Scan for the cell matching the given text and deliver its (x, y) coordinate at center. 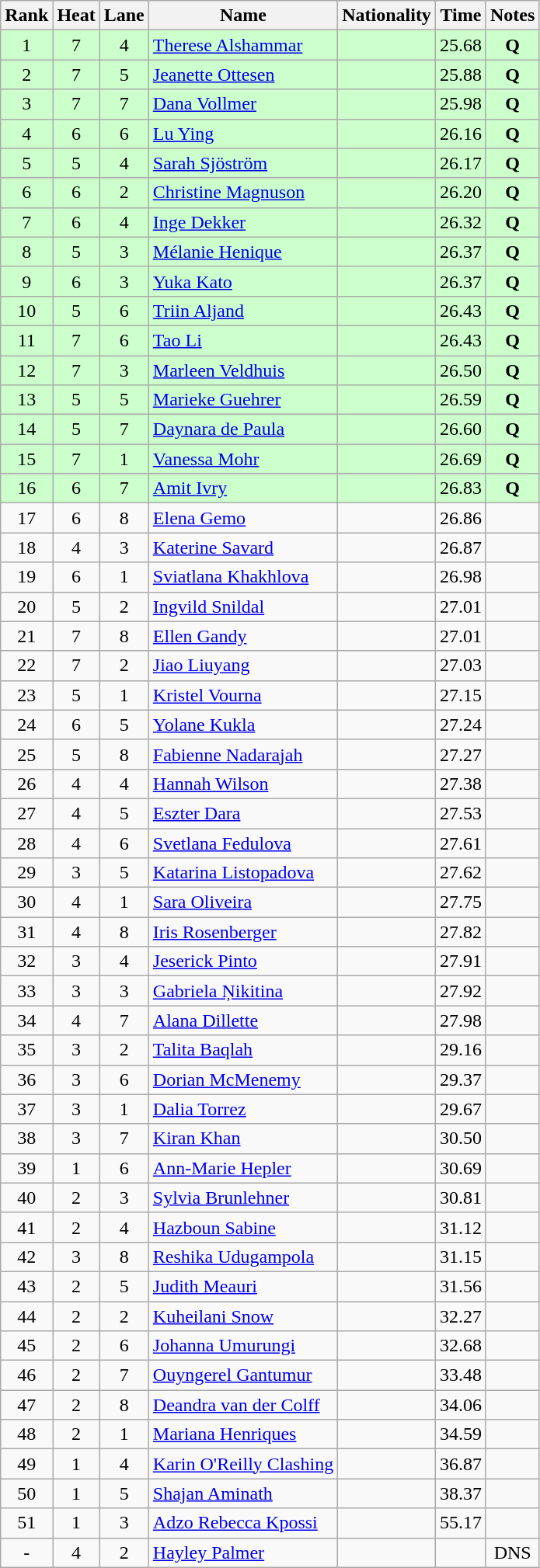
26.17 (460, 163)
Jiao Liuyang (242, 666)
27.53 (460, 813)
33.48 (460, 1375)
18 (26, 548)
26.83 (460, 488)
24 (26, 725)
Shajan Aminath (242, 1493)
27.91 (460, 961)
25.98 (460, 104)
13 (26, 400)
Elena Gemo (242, 518)
Marieke Guehrer (242, 400)
Eszter Dara (242, 813)
Triin Aljand (242, 311)
Sviatlana Khakhlova (242, 577)
26.69 (460, 459)
Vanessa Mohr (242, 459)
Christine Magnuson (242, 193)
46 (26, 1375)
Amit Ivry (242, 488)
Yolane Kukla (242, 725)
Katerine Savard (242, 548)
33 (26, 991)
30 (26, 902)
40 (26, 1198)
Talita Baqlah (242, 1050)
30.81 (460, 1198)
Heat (76, 16)
Katarina Listopadova (242, 873)
49 (26, 1464)
48 (26, 1434)
Name (242, 16)
- (26, 1552)
Ellen Gandy (242, 636)
30.50 (460, 1139)
Marleen Veldhuis (242, 370)
9 (26, 281)
Kristel Vourna (242, 695)
21 (26, 636)
27.38 (460, 784)
22 (26, 666)
27.82 (460, 932)
27.15 (460, 695)
26.87 (460, 548)
34.59 (460, 1434)
25 (26, 754)
39 (26, 1168)
27.27 (460, 754)
Svetlana Fedulova (242, 843)
Gabriela Ņikitina (242, 991)
47 (26, 1405)
10 (26, 311)
Kuheilani Snow (242, 1316)
29.37 (460, 1080)
Hannah Wilson (242, 784)
Ouyngerel Gantumur (242, 1375)
26.20 (460, 193)
Lu Ying (242, 134)
44 (26, 1316)
Therese Alshammar (242, 45)
27.62 (460, 873)
Kiran Khan (242, 1139)
Hazboun Sabine (242, 1227)
Daynara de Paula (242, 429)
26.32 (460, 222)
Tao Li (242, 340)
Mariana Henriques (242, 1434)
31.56 (460, 1286)
Johanna Umurungi (242, 1346)
26.59 (460, 400)
32 (26, 961)
25.68 (460, 45)
30.69 (460, 1168)
34 (26, 1020)
27.98 (460, 1020)
29 (26, 873)
37 (26, 1109)
16 (26, 488)
Nationality (387, 16)
27.03 (460, 666)
51 (26, 1523)
45 (26, 1346)
36.87 (460, 1464)
12 (26, 370)
31.12 (460, 1227)
41 (26, 1227)
31 (26, 932)
Dana Vollmer (242, 104)
27.24 (460, 725)
Mélanie Henique (242, 252)
17 (26, 518)
26 (26, 784)
14 (26, 429)
Notes (512, 16)
Jeserick Pinto (242, 961)
Jeanette Ottesen (242, 75)
26.98 (460, 577)
38.37 (460, 1493)
Karin O'Reilly Clashing (242, 1464)
28 (26, 843)
11 (26, 340)
Dorian McMenemy (242, 1080)
15 (26, 459)
Reshika Udugampola (242, 1257)
26.86 (460, 518)
Iris Rosenberger (242, 932)
55.17 (460, 1523)
DNS (512, 1552)
29.16 (460, 1050)
34.06 (460, 1405)
Ann-Marie Hepler (242, 1168)
Hayley Palmer (242, 1552)
Ingvild Snildal (242, 607)
Judith Meauri (242, 1286)
19 (26, 577)
Alana Dillette (242, 1020)
20 (26, 607)
27 (26, 813)
Time (460, 16)
26.50 (460, 370)
Sara Oliveira (242, 902)
Dalia Torrez (242, 1109)
50 (26, 1493)
Inge Dekker (242, 222)
27.92 (460, 991)
Sylvia Brunlehner (242, 1198)
36 (26, 1080)
Rank (26, 16)
Yuka Kato (242, 281)
27.61 (460, 843)
Fabienne Nadarajah (242, 754)
43 (26, 1286)
Lane (124, 16)
26.16 (460, 134)
Adzo Rebecca Kpossi (242, 1523)
Deandra van der Colff (242, 1405)
31.15 (460, 1257)
Sarah Sjöström (242, 163)
26.60 (460, 429)
32.68 (460, 1346)
32.27 (460, 1316)
27.75 (460, 902)
35 (26, 1050)
42 (26, 1257)
29.67 (460, 1109)
25.88 (460, 75)
23 (26, 695)
38 (26, 1139)
